Return (X, Y) of the center of cell containing provided text 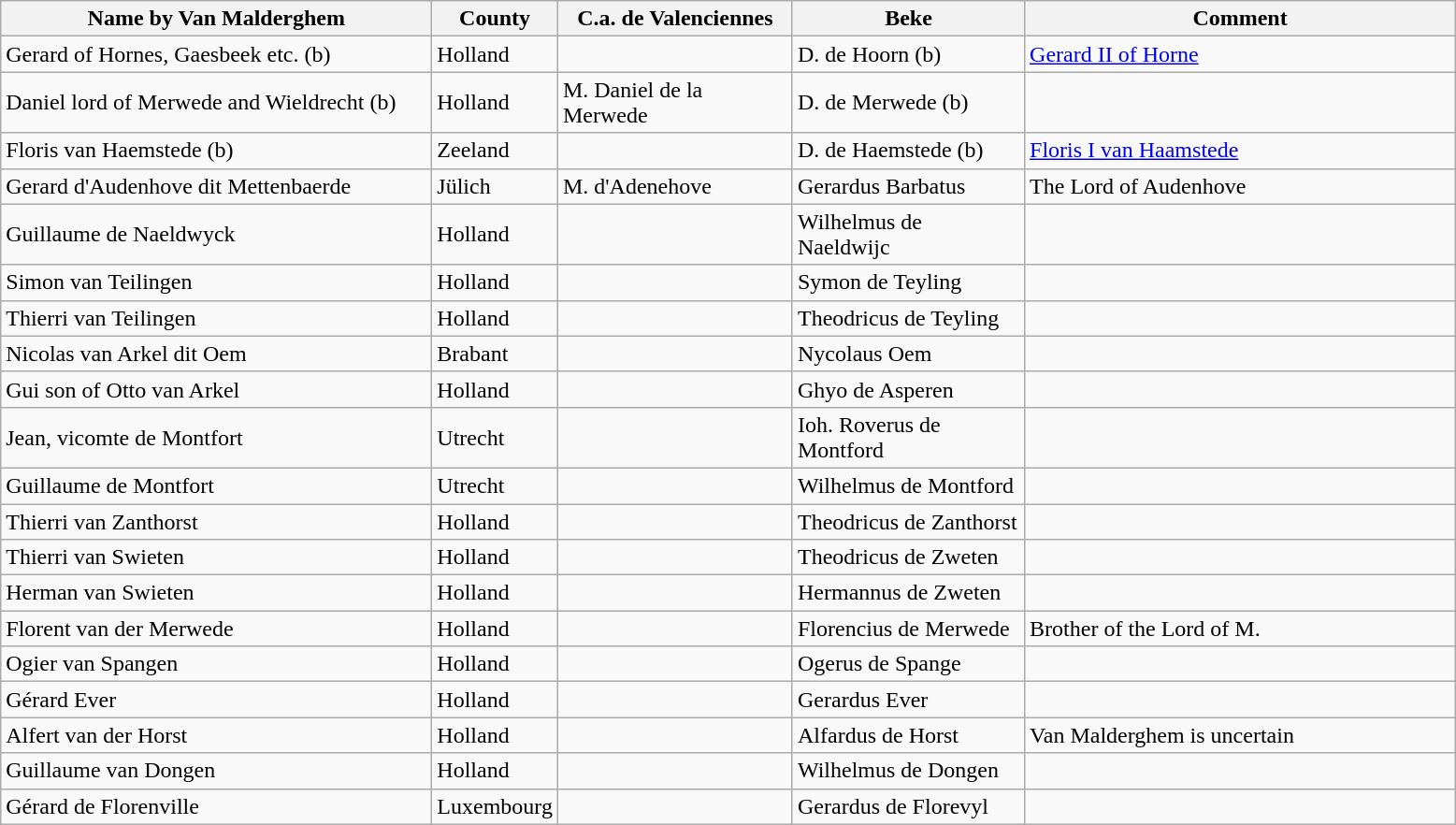
County (496, 19)
Name by Van Malderghem (217, 19)
Gerardus Ever (908, 700)
Ogier van Spangen (217, 664)
D. de Hoorn (b) (908, 54)
Daniel lord of Merwede and Wieldrecht (b) (217, 103)
Theodricus de Zanthorst (908, 521)
Brabant (496, 354)
Jülich (496, 186)
D. de Merwede (b) (908, 103)
Comment (1240, 19)
Beke (908, 19)
Gerard of Hornes, Gaesbeek etc. (b) (217, 54)
Gerard II of Horne (1240, 54)
Wilhelmus de Naeldwijc (908, 234)
The Lord of Audenhove (1240, 186)
Luxembourg (496, 806)
M. Daniel de la Merwede (675, 103)
Jean, vicomte de Montfort (217, 438)
Alfert van der Horst (217, 735)
Thierri van Teilingen (217, 318)
Ghyo de Asperen (908, 389)
C.a. de Valenciennes (675, 19)
Wilhelmus de Montford (908, 485)
Zeeland (496, 151)
Alfardus de Horst (908, 735)
Gérard de Florenville (217, 806)
Guillaume van Dongen (217, 771)
Wilhelmus de Dongen (908, 771)
Thierri van Swieten (217, 557)
Hermannus de Zweten (908, 593)
Thierri van Zanthorst (217, 521)
Floris van Haemstede (b) (217, 151)
Guillaume de Montfort (217, 485)
Nicolas van Arkel dit Oem (217, 354)
Gerardus Barbatus (908, 186)
Gerard d'Audenhove dit Mettenbaerde (217, 186)
Nycolaus Oem (908, 354)
Symon de Teyling (908, 282)
Florent van der Merwede (217, 629)
Guillaume de Naeldwyck (217, 234)
Herman van Swieten (217, 593)
Van Malderghem is uncertain (1240, 735)
Brother of the Lord of M. (1240, 629)
D. de Haemstede (b) (908, 151)
Florencius de Merwede (908, 629)
Theodricus de Zweten (908, 557)
M. d'Adenehove (675, 186)
Ogerus de Spange (908, 664)
Gérard Ever (217, 700)
Simon van Teilingen (217, 282)
Theodricus de Teyling (908, 318)
Gerardus de Florevyl (908, 806)
Ioh. Roverus de Montford (908, 438)
Floris I van Haamstede (1240, 151)
Gui son of Otto van Arkel (217, 389)
